Search for the cell housing the specified text and yield its (x, y) center coordinate. 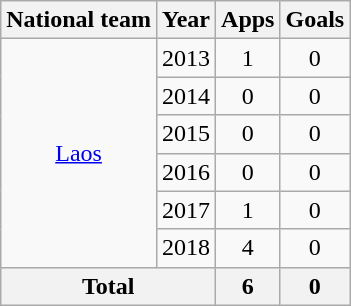
Laos (79, 153)
Year (186, 20)
National team (79, 20)
Total (108, 286)
2013 (186, 58)
4 (248, 248)
2015 (186, 134)
6 (248, 286)
2014 (186, 96)
2016 (186, 172)
2017 (186, 210)
Apps (248, 20)
2018 (186, 248)
Goals (315, 20)
